Identify which cell holds the provided text, then report its (x, y) central coordinate. 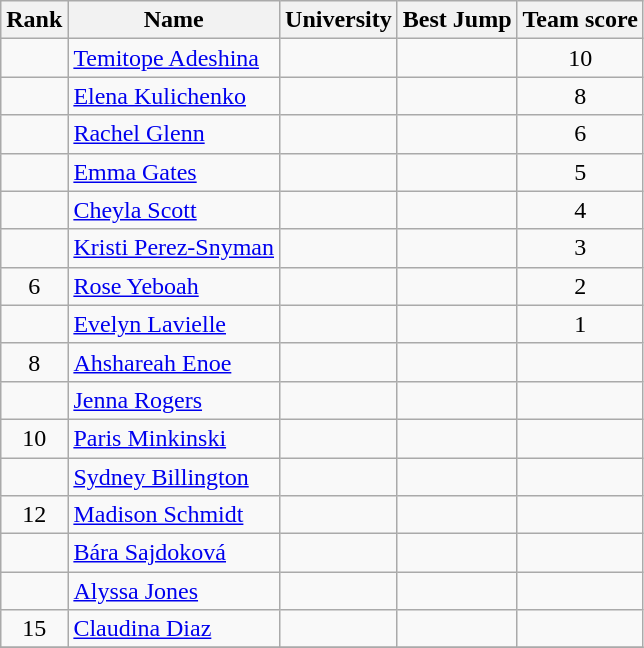
University (339, 20)
Madison Schmidt (174, 515)
Cheyla Scott (174, 210)
Evelyn Lavielle (174, 324)
Rank (34, 20)
Bára Sajdoková (174, 553)
3 (580, 248)
Jenna Rogers (174, 400)
Alyssa Jones (174, 591)
2 (580, 286)
Name (174, 20)
Best Jump (457, 20)
Paris Minkinski (174, 438)
15 (34, 629)
Emma Gates (174, 172)
Kristi Perez-Snyman (174, 248)
Claudina Diaz (174, 629)
12 (34, 515)
Rachel Glenn (174, 134)
Rose Yeboah (174, 286)
Ahshareah Enoe (174, 362)
4 (580, 210)
Temitope Adeshina (174, 58)
Elena Kulichenko (174, 96)
Sydney Billington (174, 477)
5 (580, 172)
1 (580, 324)
Team score (580, 20)
